Provide the (X, Y) coordinate of the cell's center where the given text is located.  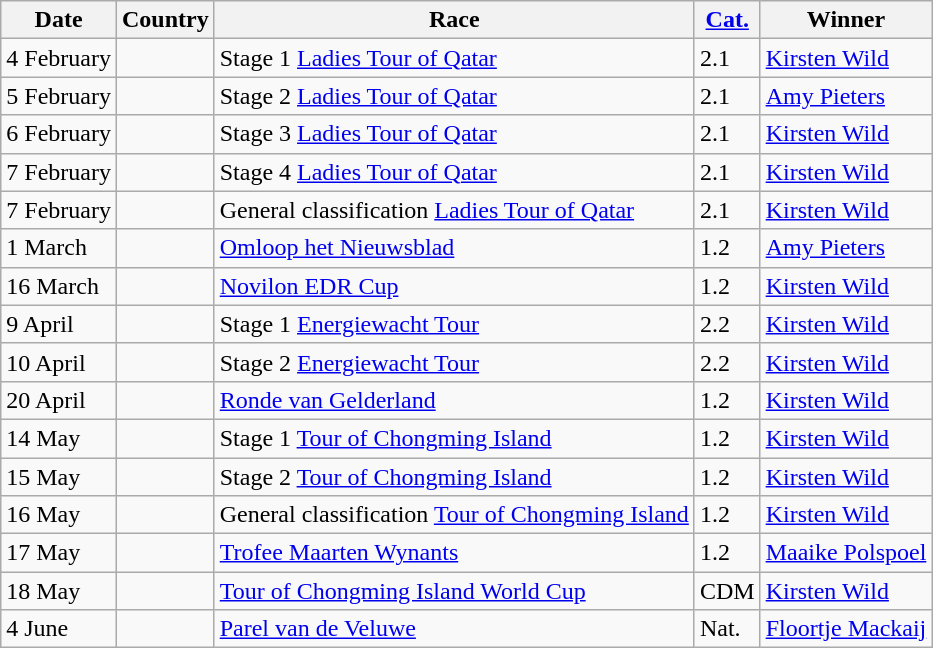
Stage 1 Ladies Tour of Qatar (454, 58)
1 March (59, 248)
6 February (59, 134)
General classification Tour of Chongming Island (454, 515)
Tour of Chongming Island World Cup (454, 591)
General classification Ladies Tour of Qatar (454, 210)
Stage 2 Ladies Tour of Qatar (454, 96)
Stage 4 Ladies Tour of Qatar (454, 172)
5 February (59, 96)
Stage 1 Energiewacht Tour (454, 324)
16 March (59, 286)
Trofee Maarten Wynants (454, 553)
Country (165, 20)
Novilon EDR Cup (454, 286)
15 May (59, 477)
16 May (59, 515)
CDM (727, 591)
Ronde van Gelderland (454, 400)
Race (454, 20)
Parel van de Veluwe (454, 629)
Omloop het Nieuwsblad (454, 248)
Stage 2 Energiewacht Tour (454, 362)
Nat. (727, 629)
14 May (59, 438)
Stage 1 Tour of Chongming Island (454, 438)
Maaike Polspoel (846, 553)
Stage 3 Ladies Tour of Qatar (454, 134)
Date (59, 20)
Floortje Mackaij (846, 629)
Cat. (727, 20)
20 April (59, 400)
18 May (59, 591)
Winner (846, 20)
9 April (59, 324)
4 June (59, 629)
4 February (59, 58)
Stage 2 Tour of Chongming Island (454, 477)
10 April (59, 362)
17 May (59, 553)
